Return the [X, Y] coordinate for the center point of the cell that contains the specified text.  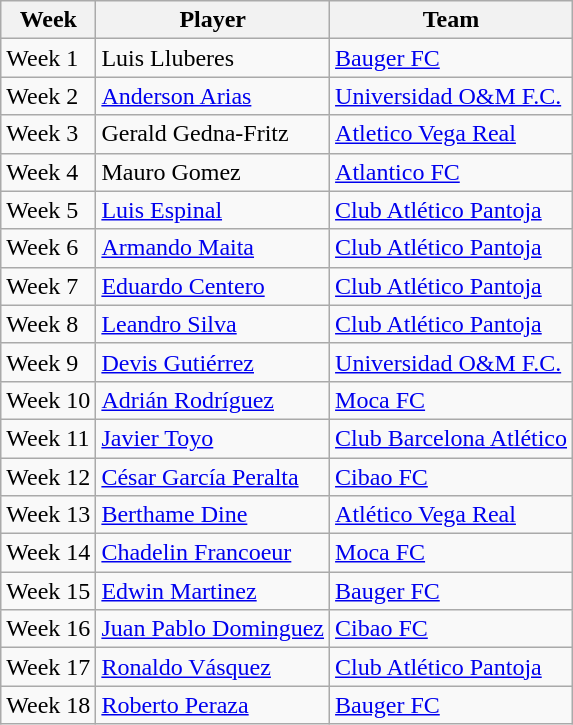
Week 14 [48, 553]
Juan Pablo Dominguez [213, 629]
Week 3 [48, 134]
Week 6 [48, 248]
Chadelin Francoeur [213, 553]
Player [213, 20]
Gerald Gedna-Fritz [213, 134]
Atlético Vega Real [452, 515]
Roberto Peraza [213, 705]
Berthame Dine [213, 515]
Luis Lluberes [213, 58]
Week 18 [48, 705]
Edwin Martinez [213, 591]
Club Barcelona Atlético [452, 438]
César García Peralta [213, 477]
Ronaldo Vásquez [213, 667]
Week 16 [48, 629]
Luis Espinal [213, 210]
Anderson Arias [213, 96]
Atlantico FC [452, 172]
Week 2 [48, 96]
Week 7 [48, 286]
Team [452, 20]
Javier Toyo [213, 438]
Week [48, 20]
Adrián Rodríguez [213, 400]
Week 17 [48, 667]
Week 15 [48, 591]
Week 9 [48, 362]
Week 1 [48, 58]
Devis Gutiérrez [213, 362]
Eduardo Centero [213, 286]
Atletico Vega Real [452, 134]
Week 5 [48, 210]
Week 8 [48, 324]
Week 12 [48, 477]
Mauro Gomez [213, 172]
Armando Maita [213, 248]
Week 4 [48, 172]
Week 10 [48, 400]
Leandro Silva [213, 324]
Week 11 [48, 438]
Week 13 [48, 515]
